Identify which cell holds the provided text, then report its (X, Y) central coordinate. 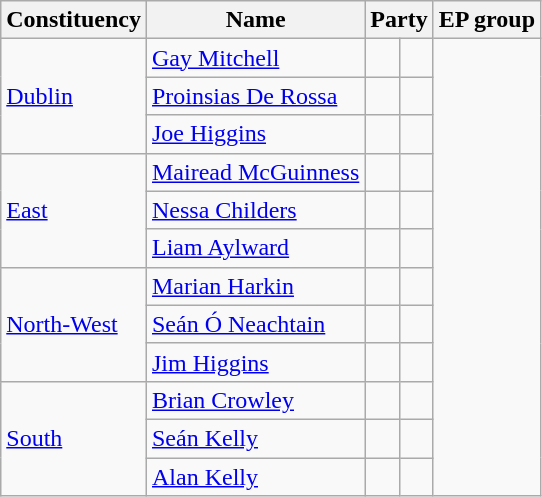
Name (255, 20)
Seán Kelly (255, 438)
Mairead McGuinness (255, 172)
Proinsias De Rossa (255, 96)
EP group (486, 20)
Nessa Childers (255, 210)
North-West (74, 324)
East (74, 210)
Gay Mitchell (255, 58)
Dublin (74, 96)
Jim Higgins (255, 362)
Party (399, 20)
South (74, 438)
Alan Kelly (255, 477)
Brian Crowley (255, 400)
Joe Higgins (255, 134)
Constituency (74, 20)
Seán Ó Neachtain (255, 324)
Liam Aylward (255, 248)
Marian Harkin (255, 286)
